Capture the cell that displays the provided text and extract its [X, Y] central coordinate. 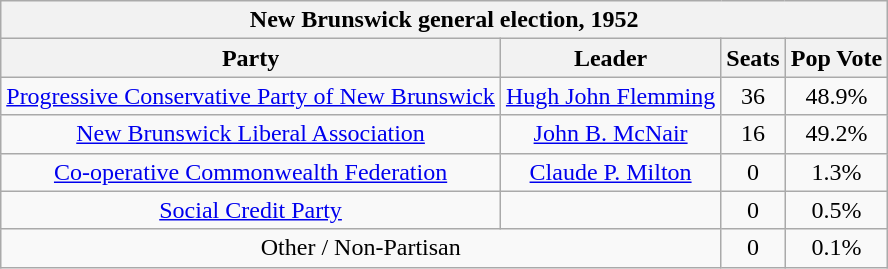
Hugh John Flemming [610, 96]
0.5% [836, 210]
16 [753, 134]
1.3% [836, 172]
Party [251, 58]
John B. McNair [610, 134]
48.9% [836, 96]
Leader [610, 58]
49.2% [836, 134]
Social Credit Party [251, 210]
Claude P. Milton [610, 172]
0.1% [836, 248]
Other / Non-Partisan [361, 248]
New Brunswick general election, 1952 [444, 20]
Co-operative Commonwealth Federation [251, 172]
Pop Vote [836, 58]
Seats [753, 58]
Progressive Conservative Party of New Brunswick [251, 96]
New Brunswick Liberal Association [251, 134]
36 [753, 96]
